Extract the (x, y) coordinate from the center of the cell holding the provided text.  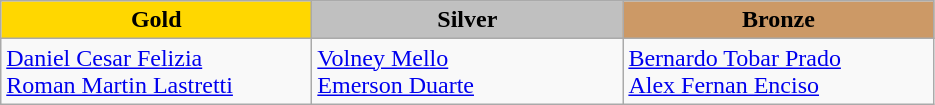
Bronze (778, 20)
Silver (468, 20)
Bernardo Tobar PradoAlex Fernan Enciso (778, 72)
Gold (156, 20)
Daniel Cesar FeliziaRoman Martin Lastretti (156, 72)
Volney MelloEmerson Duarte (468, 72)
